Find where the given text appears and provide that cell's center as [x, y] coordinate. 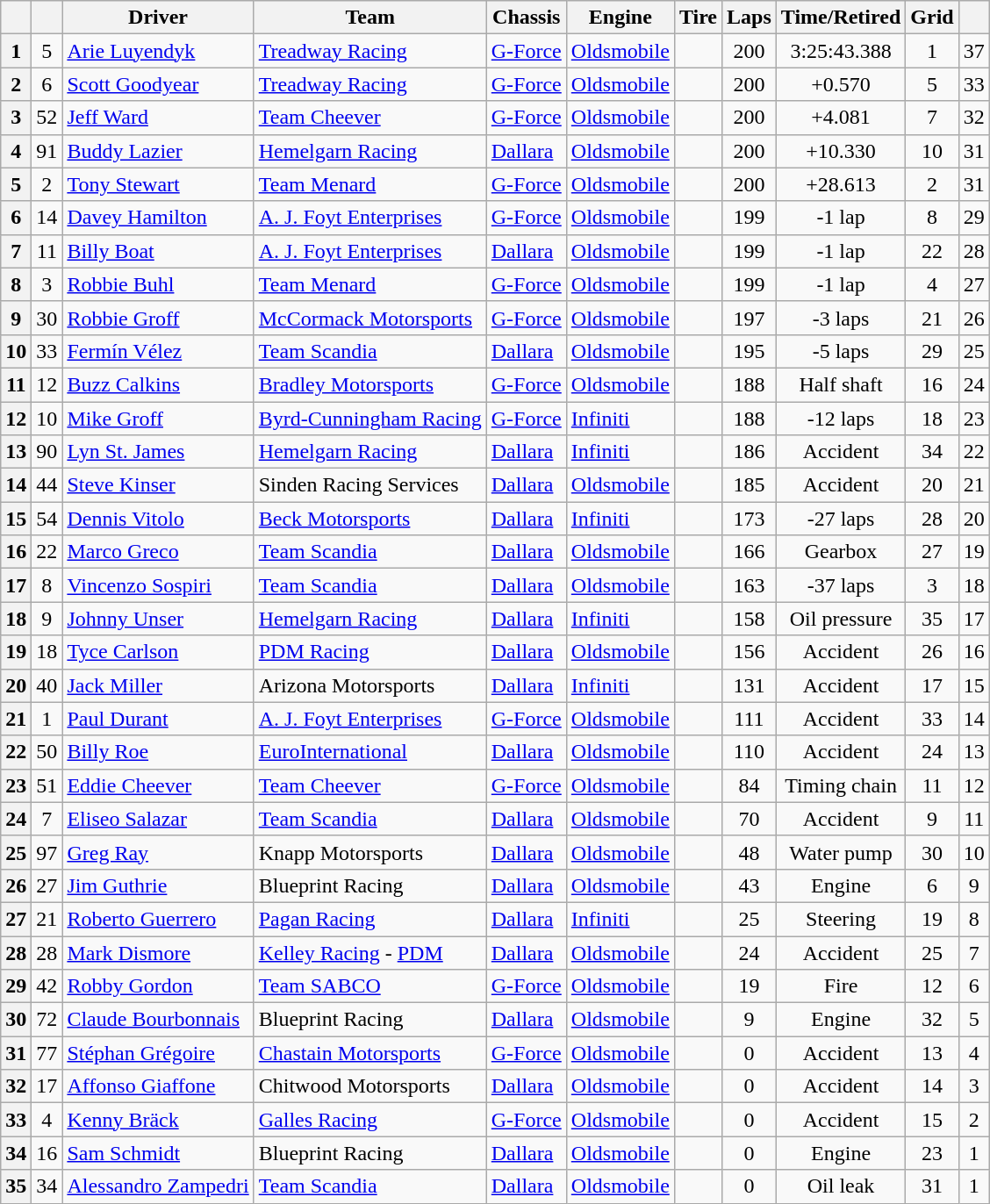
Billy Boat [158, 251]
Timing chain [841, 785]
Time/Retired [841, 18]
Robbie Buhl [158, 284]
+0.570 [841, 84]
Dennis Vitolo [158, 519]
-27 laps [841, 519]
-37 laps [841, 585]
Sinden Racing Services [370, 485]
84 [750, 785]
Kelley Racing - PDM [370, 952]
Johnny Unser [158, 619]
Sam Schmidt [158, 1153]
72 [47, 1020]
Kenny Bräck [158, 1120]
Chassis [527, 18]
Team SABCO [370, 986]
Eddie Cheever [158, 785]
Lyn St. James [158, 452]
Steering [841, 919]
Buddy Lazier [158, 151]
Vincenzo Sospiri [158, 585]
Buzz Calkins [158, 384]
Tire [698, 18]
Beck Motorsports [370, 519]
Jeff Ward [158, 118]
195 [750, 351]
37 [974, 51]
Oil pressure [841, 619]
Half shaft [841, 384]
131 [750, 685]
Scott Goodyear [158, 84]
156 [750, 652]
173 [750, 519]
Davey Hamilton [158, 218]
97 [47, 852]
Driver [158, 18]
-5 laps [841, 351]
Jack Miller [158, 685]
110 [750, 752]
Tyce Carlson [158, 652]
Fire [841, 986]
186 [750, 452]
54 [47, 519]
Chastain Motorsports [370, 1053]
+28.613 [841, 184]
Oil leak [841, 1186]
McCormack Motorsports [370, 318]
Billy Roe [158, 752]
90 [47, 452]
51 [47, 785]
Laps [750, 18]
Chitwood Motorsports [370, 1086]
Stéphan Grégoire [158, 1053]
70 [750, 819]
40 [47, 685]
Tony Stewart [158, 184]
Greg Ray [158, 852]
158 [750, 619]
163 [750, 585]
Knapp Motorsports [370, 852]
PDM Racing [370, 652]
Affonso Giaffone [158, 1086]
3:25:43.388 [841, 51]
Alessandro Zampedri [158, 1186]
185 [750, 485]
Grid [932, 18]
42 [47, 986]
Fermín Vélez [158, 351]
Gearbox [841, 552]
Robbie Groff [158, 318]
50 [47, 752]
Robby Gordon [158, 986]
Galles Racing [370, 1120]
-3 laps [841, 318]
111 [750, 719]
Paul Durant [158, 719]
Steve Kinser [158, 485]
Arie Luyendyk [158, 51]
43 [750, 885]
77 [47, 1053]
Jim Guthrie [158, 885]
Arizona Motorsports [370, 685]
Eliseo Salazar [158, 819]
Team [370, 18]
Claude Bourbonnais [158, 1020]
+10.330 [841, 151]
Marco Greco [158, 552]
Byrd-Cunningham Racing [370, 419]
48 [750, 852]
44 [47, 485]
166 [750, 552]
Mike Groff [158, 419]
Bradley Motorsports [370, 384]
197 [750, 318]
Mark Dismore [158, 952]
-12 laps [841, 419]
52 [47, 118]
Pagan Racing [370, 919]
Water pump [841, 852]
91 [47, 151]
EuroInternational [370, 752]
+4.081 [841, 118]
Roberto Guerrero [158, 919]
